Return [X, Y] of the center of cell containing provided text 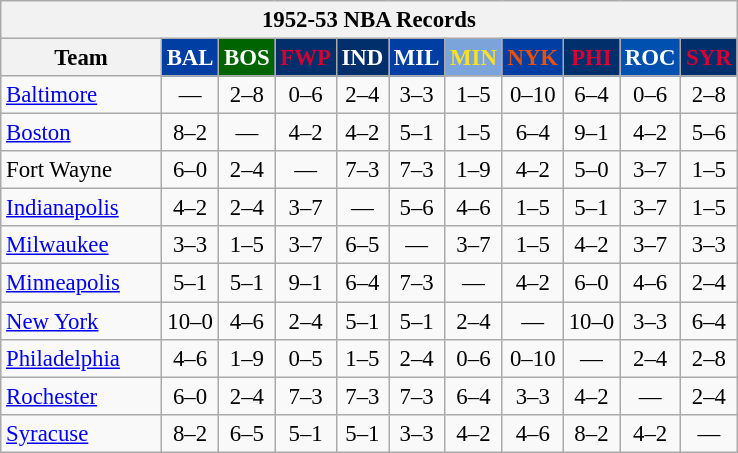
MIL [417, 58]
PHI [591, 58]
FWP [306, 58]
BAL [190, 58]
MIN [474, 58]
SYR [709, 58]
Rochester [82, 396]
BOS [247, 58]
Team [82, 58]
Minneapolis [82, 283]
Fort Wayne [82, 170]
Syracuse [82, 433]
New York [82, 321]
1952-53 NBA Records [369, 20]
IND [362, 58]
NYK [532, 58]
ROC [650, 58]
5–0 [591, 170]
Philadelphia [82, 358]
0–5 [306, 358]
Milwaukee [82, 245]
Baltimore [82, 95]
Indianapolis [82, 208]
Boston [82, 133]
